Return [x, y] of the center of cell containing provided text 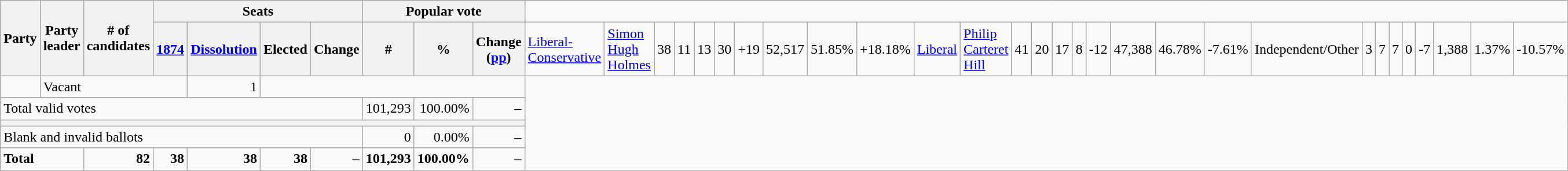
47,388 [1133, 49]
8 [1079, 49]
3 [1369, 49]
20 [1042, 49]
46.78% [1180, 49]
+19 [749, 49]
-12 [1098, 49]
Change [336, 49]
Liberal-Conservative [565, 49]
0.00% [444, 137]
Philip Carteret Hill [986, 49]
+18.18% [886, 49]
Independent/Other [1306, 49]
-7.61% [1228, 49]
Total [42, 159]
Popular vote [444, 12]
Vacant [113, 87]
1874 [170, 49]
% [444, 49]
Blank and invalid ballots [182, 137]
Change (pp) [499, 49]
30 [725, 49]
41 [1021, 49]
1,388 [1452, 49]
# [388, 49]
Liberal [937, 49]
Dissolution [224, 49]
Seats [258, 12]
51.85% [833, 49]
52,517 [785, 49]
1.37% [1493, 49]
1 [224, 87]
17 [1062, 49]
Elected [285, 49]
11 [684, 49]
-7 [1424, 49]
-10.57% [1540, 49]
13 [704, 49]
# ofcandidates [118, 38]
Party [20, 38]
Simon Hugh Holmes [629, 49]
82 [118, 159]
Party leader [61, 38]
Total valid votes [182, 109]
